Identify which cell holds the provided text, then report its (x, y) central coordinate. 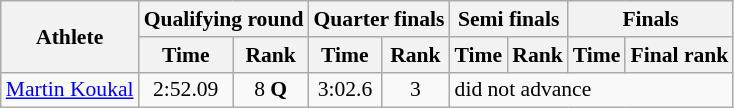
Semi finals (509, 19)
Quarter finals (378, 19)
Finals (651, 19)
Martin Koukal (70, 90)
did not advance (592, 90)
Final rank (679, 55)
3:02.6 (344, 90)
Qualifying round (224, 19)
8 Q (271, 90)
3 (415, 90)
Athlete (70, 36)
2:52.09 (186, 90)
